Return the [x, y] coordinate for the center point of the cell that contains the specified text.  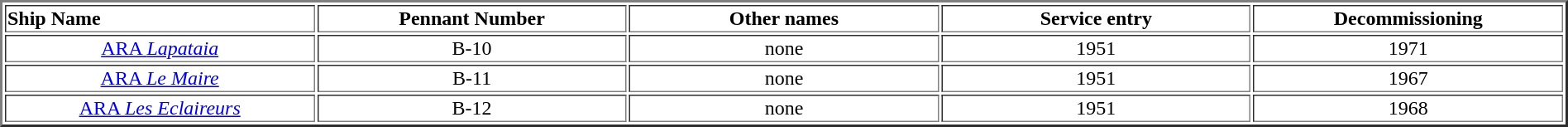
Ship Name [160, 18]
B-12 [471, 108]
ARA Les Eclaireurs [160, 108]
Pennant Number [471, 18]
Service entry [1096, 18]
1971 [1408, 48]
1968 [1408, 108]
B-11 [471, 78]
ARA Lapataia [160, 48]
B-10 [471, 48]
Other names [784, 18]
ARA Le Maire [160, 78]
Decommissioning [1408, 18]
1967 [1408, 78]
